Scan for the cell matching the given text and deliver its (x, y) coordinate at center. 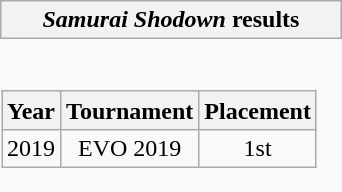
1st (258, 148)
Tournament (130, 110)
Samurai Shodown results (171, 20)
2019 (32, 148)
Year Tournament Placement 2019 EVO 2019 1st (171, 116)
Placement (258, 110)
Year (32, 110)
EVO 2019 (130, 148)
